Capture the cell that displays the provided text and extract its [x, y] central coordinate. 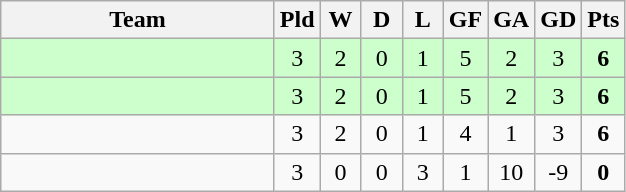
GA [512, 20]
10 [512, 172]
D [382, 20]
GD [558, 20]
W [340, 20]
GF [465, 20]
-9 [558, 172]
L [422, 20]
Team [138, 20]
4 [465, 134]
Pts [604, 20]
Pld [297, 20]
